From the cell containing the given text, extract its center point as [x, y] coordinate. 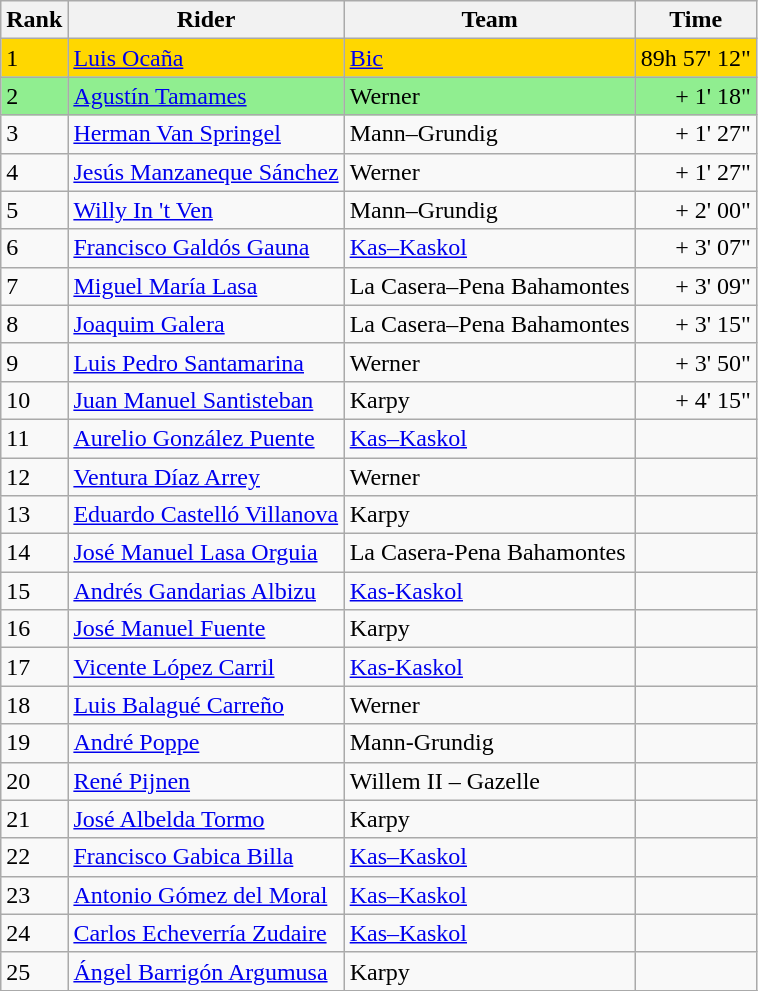
Joaquim Galera [206, 324]
Luis Ocaña [206, 58]
Luis Balagué Carreño [206, 705]
21 [34, 819]
10 [34, 400]
Time [696, 20]
8 [34, 324]
12 [34, 477]
14 [34, 553]
6 [34, 248]
4 [34, 172]
3 [34, 134]
Miguel María Lasa [206, 286]
Jesús Manzaneque Sánchez [206, 172]
Antonio Gómez del Moral [206, 895]
89h 57' 12" [696, 58]
Aurelio González Puente [206, 438]
22 [34, 857]
José Manuel Lasa Orguia [206, 553]
Willy In 't Ven [206, 210]
Andrés Gandarias Albizu [206, 591]
20 [34, 781]
2 [34, 96]
+ 3' 50" [696, 362]
Bic [490, 58]
Rider [206, 20]
15 [34, 591]
Herman Van Springel [206, 134]
11 [34, 438]
Francisco Galdós Gauna [206, 248]
+ 3' 15" [696, 324]
17 [34, 667]
José Manuel Fuente [206, 629]
André Poppe [206, 743]
René Pijnen [206, 781]
+ 2' 00" [696, 210]
Rank [34, 20]
Francisco Gabica Billa [206, 857]
Ventura Díaz Arrey [206, 477]
Mann-Grundig [490, 743]
24 [34, 933]
Vicente López Carril [206, 667]
19 [34, 743]
Agustín Tamames [206, 96]
Willem II – Gazelle [490, 781]
18 [34, 705]
5 [34, 210]
16 [34, 629]
1 [34, 58]
25 [34, 971]
Juan Manuel Santisteban [206, 400]
+ 1' 18" [696, 96]
13 [34, 515]
9 [34, 362]
23 [34, 895]
Team [490, 20]
Carlos Echeverría Zudaire [206, 933]
7 [34, 286]
+ 3' 09" [696, 286]
Ángel Barrigón Argumusa [206, 971]
Luis Pedro Santamarina [206, 362]
Eduardo Castelló Villanova [206, 515]
José Albelda Tormo [206, 819]
+ 4' 15" [696, 400]
La Casera-Pena Bahamontes [490, 553]
+ 3' 07" [696, 248]
